For the text-containing cell, return its midpoint in (X, Y) coordinate format. 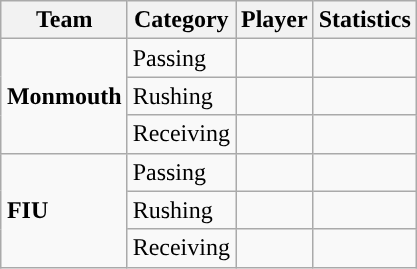
Statistics (364, 20)
Player (275, 20)
Category (181, 20)
Team (64, 20)
FIU (64, 210)
Monmouth (64, 96)
